Search for the cell housing the specified text and yield its [x, y] center coordinate. 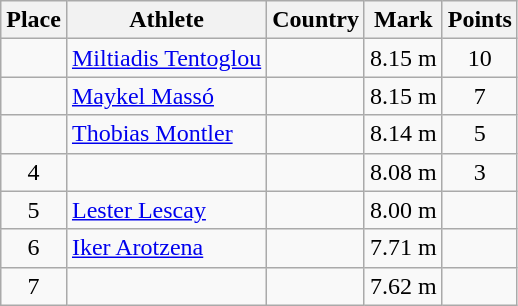
Miltiadis Tentoglou [166, 58]
Place [34, 20]
Thobias Montler [166, 134]
7.62 m [403, 286]
6 [34, 248]
8.08 m [403, 172]
8.14 m [403, 134]
10 [480, 58]
Iker Arotzena [166, 248]
Points [480, 20]
Athlete [166, 20]
7.71 m [403, 248]
Lester Lescay [166, 210]
Country [316, 20]
Mark [403, 20]
8.00 m [403, 210]
4 [34, 172]
3 [480, 172]
Maykel Massó [166, 96]
